Extract the (x, y) coordinate from the center of the cell holding the provided text.  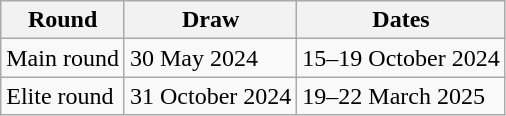
Elite round (63, 96)
15–19 October 2024 (401, 58)
Dates (401, 20)
Round (63, 20)
19–22 March 2025 (401, 96)
31 October 2024 (210, 96)
Main round (63, 58)
Draw (210, 20)
30 May 2024 (210, 58)
